Search for the cell housing the specified text and yield its (x, y) center coordinate. 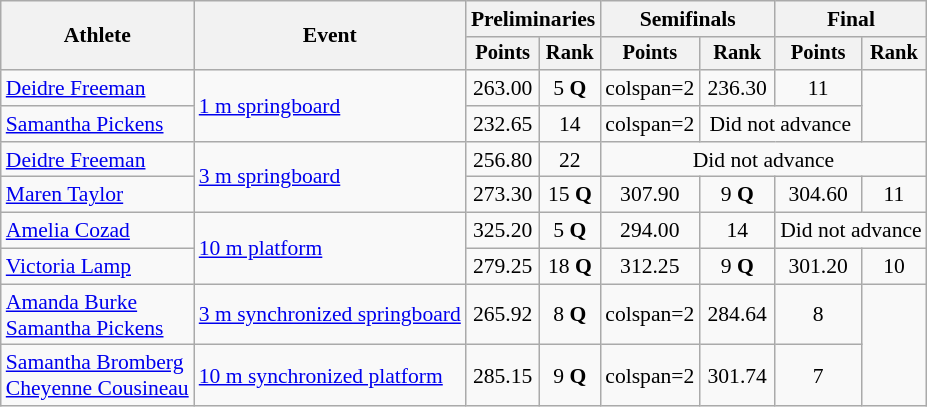
285.15 (503, 376)
1 m springboard (330, 106)
284.64 (737, 314)
Samantha Pickens (98, 124)
279.25 (503, 267)
18 Q (570, 267)
304.60 (818, 195)
10 (894, 267)
Amanda BurkeSamantha Pickens (98, 314)
301.74 (737, 376)
256.80 (503, 160)
273.30 (503, 195)
312.25 (650, 267)
294.00 (650, 231)
Maren Taylor (98, 195)
8 (818, 314)
3 m springboard (330, 178)
232.65 (503, 124)
3 m synchronized springboard (330, 314)
Samantha BrombergCheyenne Cousineau (98, 376)
10 m platform (330, 248)
Preliminaries (533, 19)
Athlete (98, 36)
15 Q (570, 195)
301.20 (818, 267)
325.20 (503, 231)
22 (570, 160)
307.90 (650, 195)
Amelia Cozad (98, 231)
263.00 (503, 88)
Victoria Lamp (98, 267)
Semifinals (688, 19)
10 m synchronized platform (330, 376)
265.92 (503, 314)
Event (330, 36)
236.30 (737, 88)
8 Q (570, 314)
Final (851, 19)
7 (818, 376)
